Identify which cell holds the provided text, then report its [x, y] central coordinate. 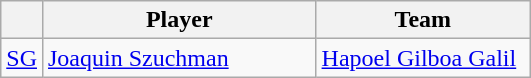
Team [423, 20]
Player [179, 20]
SG [22, 58]
Joaquin Szuchman [179, 58]
Hapoel Gilboa Galil [423, 58]
